Locate the cell with the specified text and output its (x, y) center coordinate. 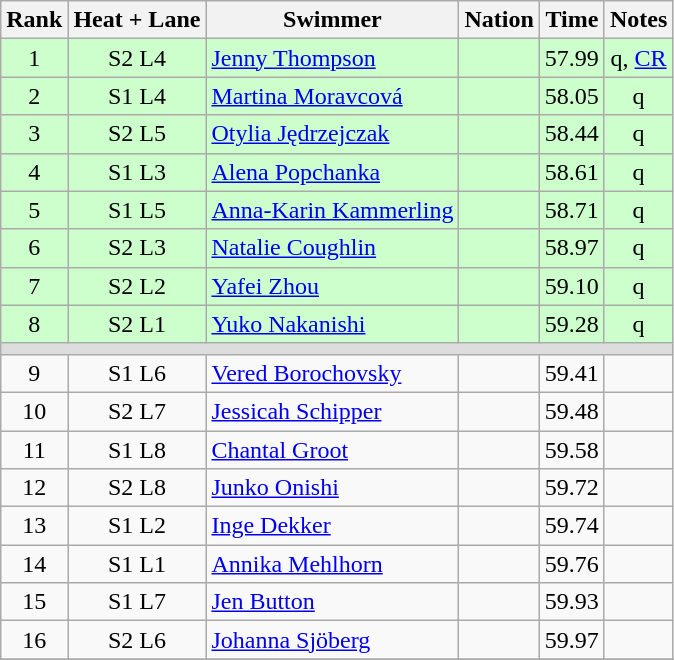
S1 L5 (137, 210)
S2 L8 (137, 488)
Nation (499, 20)
S1 L4 (137, 96)
S1 L8 (137, 449)
11 (34, 449)
q, CR (638, 58)
58.44 (572, 134)
58.61 (572, 172)
58.97 (572, 248)
59.28 (572, 324)
Natalie Coughlin (332, 248)
Heat + Lane (137, 20)
59.76 (572, 564)
Notes (638, 20)
59.74 (572, 526)
S1 L1 (137, 564)
S1 L2 (137, 526)
Rank (34, 20)
13 (34, 526)
59.41 (572, 373)
10 (34, 411)
Vered Borochovsky (332, 373)
Swimmer (332, 20)
S1 L6 (137, 373)
Jessicah Schipper (332, 411)
59.93 (572, 602)
8 (34, 324)
2 (34, 96)
Anna-Karin Kammerling (332, 210)
Johanna Sjöberg (332, 640)
59.72 (572, 488)
Otylia Jędrzejczak (332, 134)
58.71 (572, 210)
3 (34, 134)
59.58 (572, 449)
16 (34, 640)
9 (34, 373)
7 (34, 286)
S1 L3 (137, 172)
Inge Dekker (332, 526)
S2 L1 (137, 324)
57.99 (572, 58)
Time (572, 20)
Chantal Groot (332, 449)
Yafei Zhou (332, 286)
59.48 (572, 411)
1 (34, 58)
Yuko Nakanishi (332, 324)
Jen Button (332, 602)
5 (34, 210)
S2 L3 (137, 248)
58.05 (572, 96)
59.97 (572, 640)
14 (34, 564)
Junko Onishi (332, 488)
Martina Moravcová (332, 96)
15 (34, 602)
S2 L4 (137, 58)
S2 L6 (137, 640)
S2 L2 (137, 286)
4 (34, 172)
Jenny Thompson (332, 58)
12 (34, 488)
S2 L7 (137, 411)
59.10 (572, 286)
Alena Popchanka (332, 172)
S1 L7 (137, 602)
S2 L5 (137, 134)
6 (34, 248)
Annika Mehlhorn (332, 564)
